Return the (X, Y) coordinate for the center point of the cell that contains the specified text.  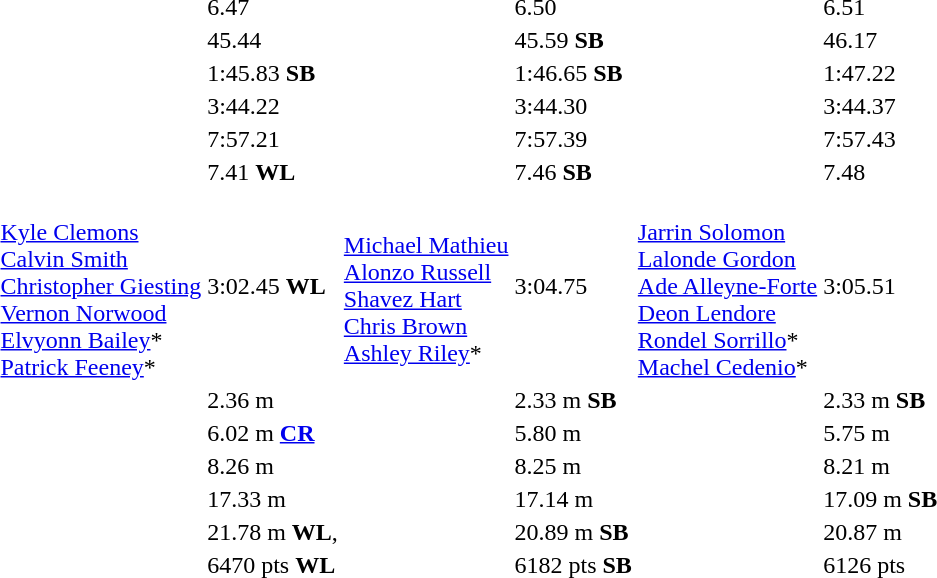
17.14 m (573, 499)
21.78 m WL, (273, 532)
45.44 (273, 40)
1:45.83 SB (273, 73)
17.33 m (273, 499)
3:02.45 WL (273, 286)
20.89 m SB (573, 532)
Jarrin SolomonLalonde GordonAde Alleyne-ForteDeon LendoreRondel Sorrillo*Machel Cedenio* (727, 286)
3:44.30 (573, 106)
2.33 m SB (573, 400)
Michael MathieuAlonzo RussellShavez HartChris BrownAshley Riley* (426, 286)
8.25 m (573, 466)
7.46 SB (573, 172)
3:44.22 (273, 106)
5.80 m (573, 433)
2.36 m (273, 400)
7.41 WL (273, 172)
3:04.75 (573, 286)
1:46.65 SB (573, 73)
6.02 m CR (273, 433)
8.26 m (273, 466)
7:57.21 (273, 139)
7:57.39 (573, 139)
45.59 SB (573, 40)
